For the text-containing cell, return its midpoint in (X, Y) coordinate format. 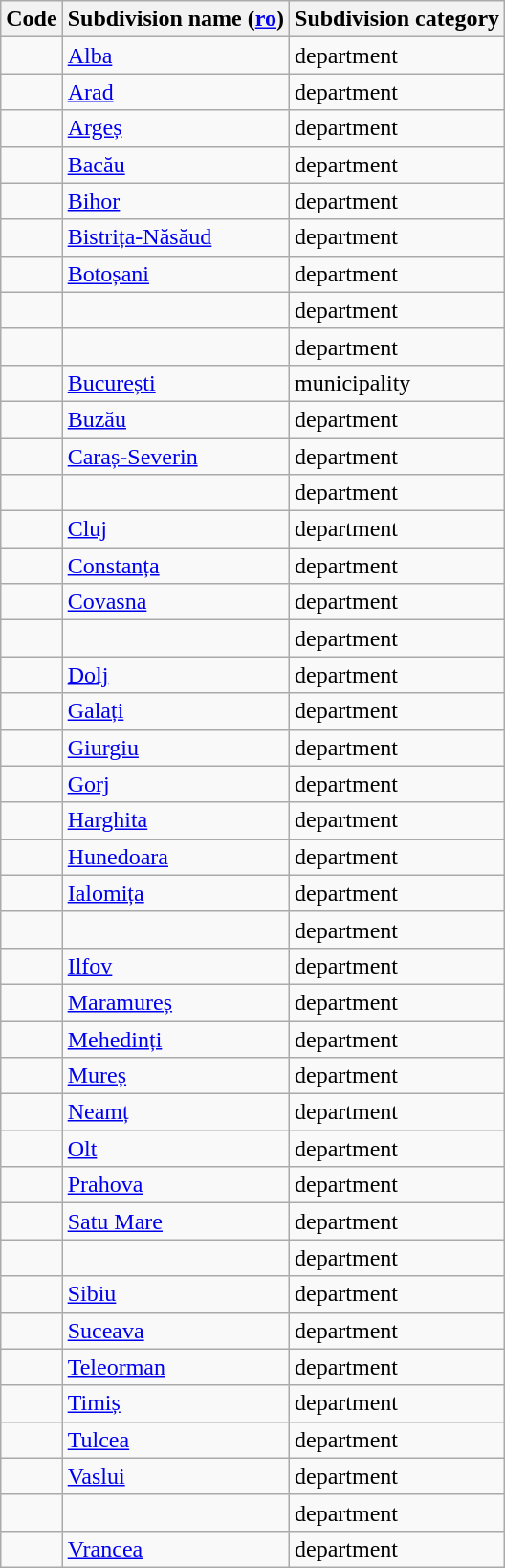
Sibiu (176, 1294)
București (176, 383)
Vaslui (176, 1476)
Tulcea (176, 1440)
Subdivision category (398, 19)
Mehedinți (176, 1039)
Botoșani (176, 274)
Constanța (176, 566)
Arad (176, 92)
Prahova (176, 1185)
Ialomița (176, 893)
Timiș (176, 1403)
Caraș-Severin (176, 457)
Alba (176, 56)
Ilfov (176, 966)
Subdivision name (ro) (176, 19)
Cluj (176, 529)
Gorj (176, 784)
Olt (176, 1149)
Satu Mare (176, 1221)
Vrancea (176, 1549)
Mureș (176, 1076)
Dolj (176, 675)
Hunedoara (176, 857)
Suceava (176, 1331)
Buzău (176, 419)
Argeș (176, 128)
Galați (176, 711)
Bihor (176, 201)
Teleorman (176, 1367)
Code (32, 19)
Covasna (176, 602)
Giurgiu (176, 748)
Neamț (176, 1112)
Harghita (176, 820)
Bistrița-Năsăud (176, 237)
Bacău (176, 165)
Maramureș (176, 1002)
municipality (398, 383)
